Extract the [x, y] coordinate from the center of the cell holding the provided text.  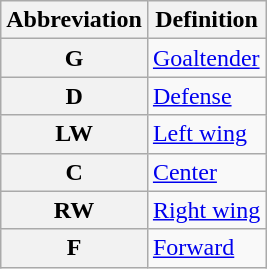
Definition [206, 20]
D [74, 96]
F [74, 248]
Defense [206, 96]
G [74, 58]
Goaltender [206, 58]
C [74, 172]
Forward [206, 248]
Abbreviation [74, 20]
Center [206, 172]
Left wing [206, 134]
Right wing [206, 210]
LW [74, 134]
RW [74, 210]
